Pinpoint the cell where the given text exists, returning its (X, Y) midpoint coordinate. 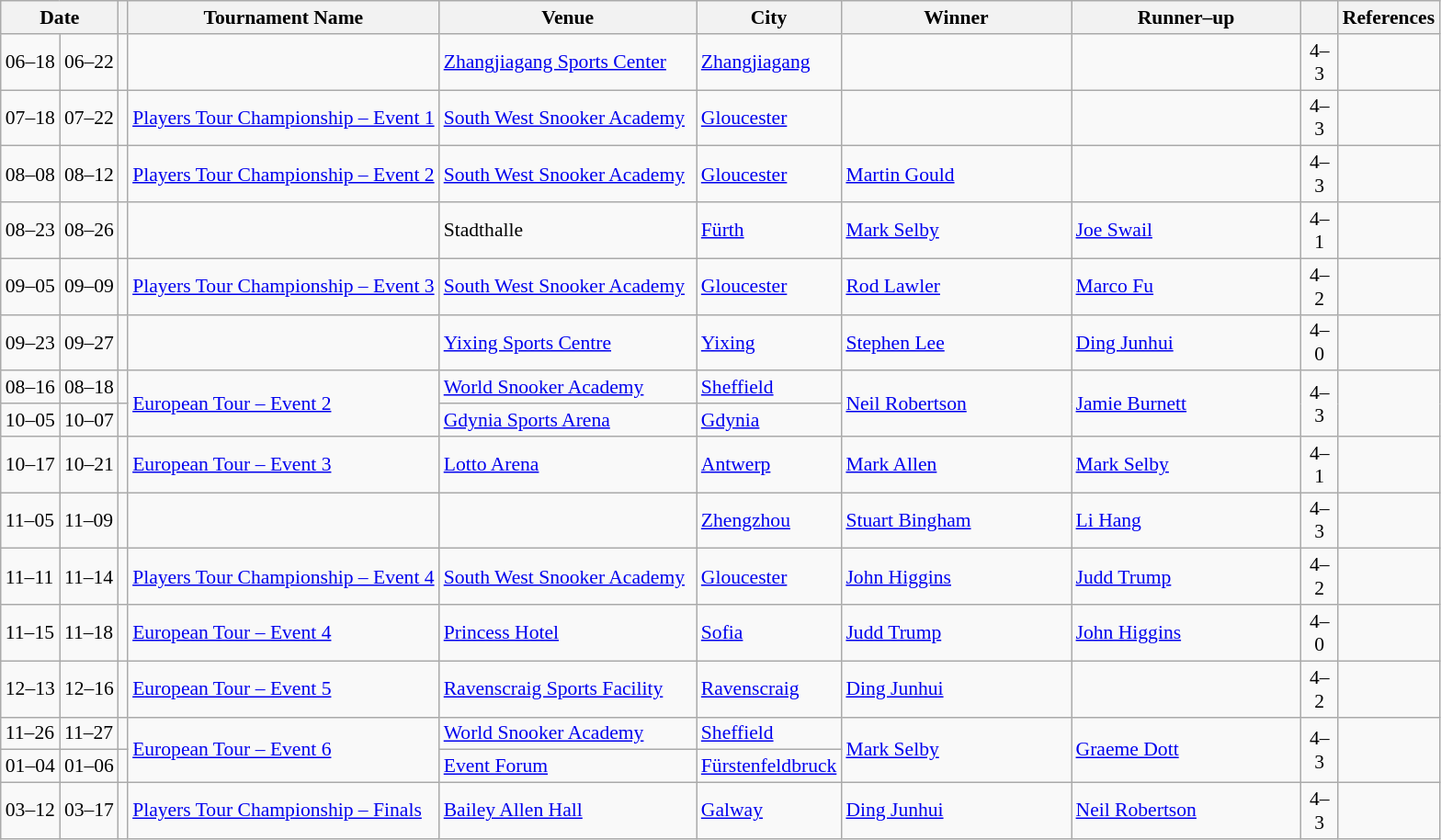
08–23 (30, 230)
03–17 (89, 811)
09–23 (30, 342)
Gdynia (769, 420)
Stuart Bingham (956, 520)
09–27 (89, 342)
European Tour – Event 6 (283, 750)
08–26 (89, 230)
Lotto Arena (568, 465)
Venue (568, 17)
01–06 (89, 766)
Players Tour Championship – Event 4 (283, 577)
09–09 (89, 287)
References (1389, 17)
Winner (956, 17)
08–12 (89, 175)
01–04 (30, 766)
European Tour – Event 4 (283, 632)
Joe Swail (1186, 230)
European Tour – Event 3 (283, 465)
08–08 (30, 175)
Marco Fu (1186, 287)
Li Hang (1186, 520)
Ravenscraig (769, 689)
12–13 (30, 689)
11–09 (89, 520)
Zhangjiagang Sports Center (568, 62)
Jamie Burnett (1186, 404)
08–18 (89, 388)
Players Tour Championship – Event 3 (283, 287)
Antwerp (769, 465)
10–05 (30, 420)
Rod Lawler (956, 287)
11–27 (89, 733)
10–21 (89, 465)
Players Tour Championship – Event 1 (283, 118)
Martin Gould (956, 175)
11–18 (89, 632)
03–12 (30, 811)
City (769, 17)
11–11 (30, 577)
Yixing Sports Centre (568, 342)
Players Tour Championship – Event 2 (283, 175)
Bailey Allen Hall (568, 811)
09–05 (30, 287)
07–18 (30, 118)
Tournament Name (283, 17)
Galway (769, 811)
Stephen Lee (956, 342)
Princess Hotel (568, 632)
Gdynia Sports Arena (568, 420)
11–15 (30, 632)
Fürth (769, 230)
Event Forum (568, 766)
Sofia (769, 632)
Mark Allen (956, 465)
Date (60, 17)
06–22 (89, 62)
Fürstenfeldbruck (769, 766)
Stadthalle (568, 230)
10–17 (30, 465)
12–16 (89, 689)
Zhengzhou (769, 520)
Graeme Dott (1186, 750)
Yixing (769, 342)
11–05 (30, 520)
07–22 (89, 118)
11–14 (89, 577)
European Tour – Event 2 (283, 404)
11–26 (30, 733)
Runner–up (1186, 17)
Ravenscraig Sports Facility (568, 689)
08–16 (30, 388)
Zhangjiagang (769, 62)
10–07 (89, 420)
European Tour – Event 5 (283, 689)
06–18 (30, 62)
Players Tour Championship – Finals (283, 811)
